Find where the given text appears and provide that cell's center as [X, Y] coordinate. 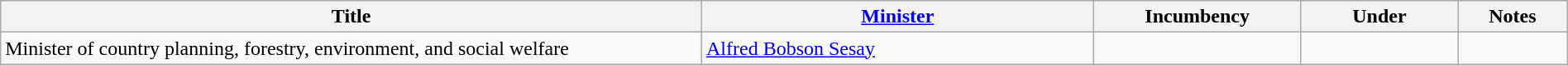
Minister [898, 17]
Under [1379, 17]
Alfred Bobson Sesay [898, 48]
Incumbency [1198, 17]
Title [351, 17]
Minister of country planning, forestry, environment, and social welfare [351, 48]
Notes [1513, 17]
